Provide the (X, Y) coordinate of the cell's center where the given text is located.  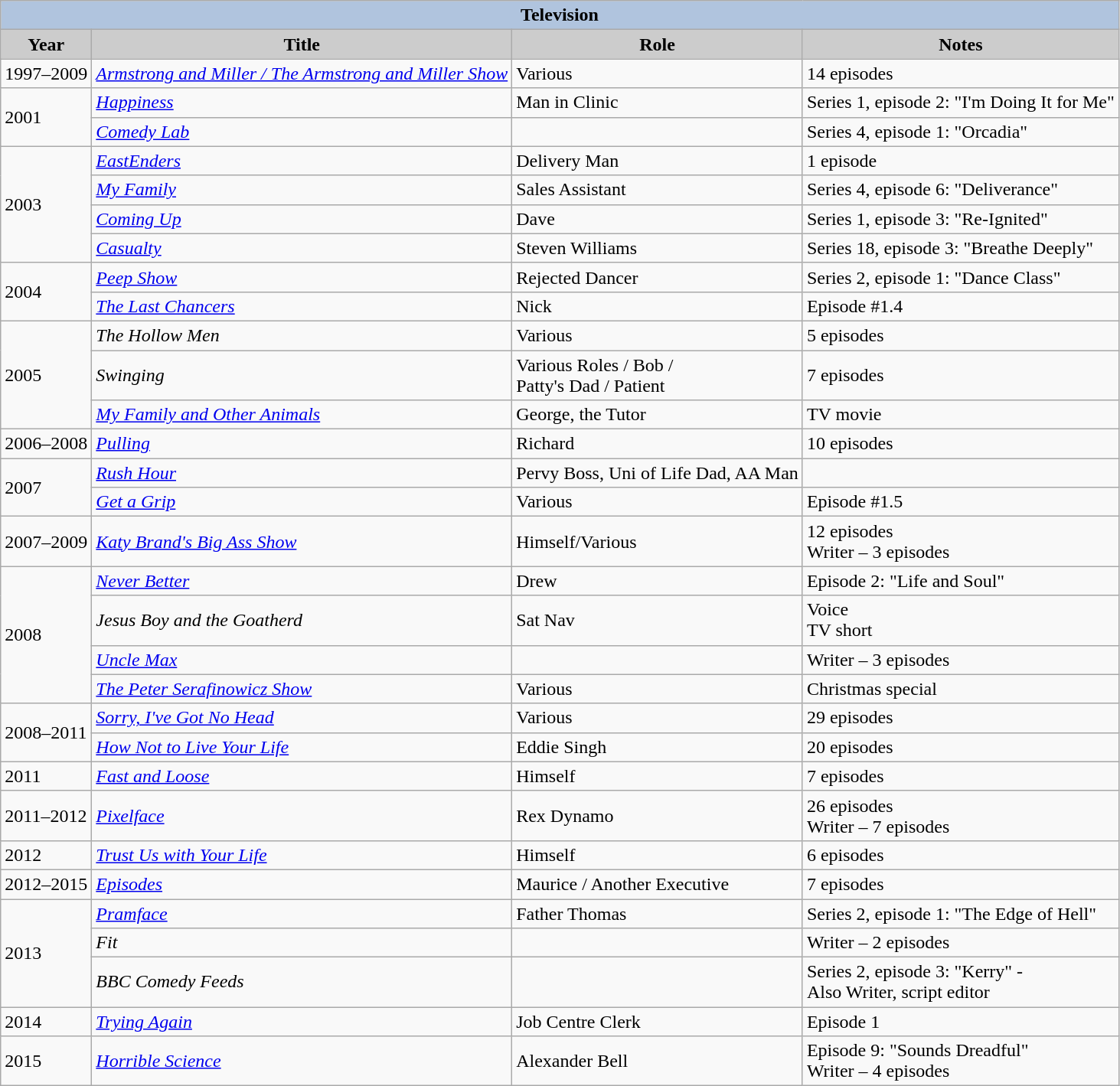
BBC Comedy Feeds (302, 983)
Get a Grip (302, 502)
Series 2, episode 3: "Kerry" - Also Writer, script editor (960, 983)
2007–2009 (46, 542)
12 episodes Writer – 3 episodes (960, 542)
14 episodes (960, 73)
Job Centre Clerk (658, 1022)
2006–2008 (46, 444)
Trust Us with Your Life (302, 855)
Notes (960, 44)
2004 (46, 292)
6 episodes (960, 855)
How Not to Live Your Life (302, 747)
Episodes (302, 884)
Richard (658, 444)
2012–2015 (46, 884)
Series 18, episode 3: "Breathe Deeply" (960, 248)
Series 1, episode 3: "Re-Ignited" (960, 219)
5 episodes (960, 335)
Steven Williams (658, 248)
EastEnders (302, 161)
29 episodes (960, 718)
Title (302, 44)
2008–2011 (46, 732)
Episode 1 (960, 1022)
The Hollow Men (302, 335)
Eddie Singh (658, 747)
Himself/Various (658, 542)
1 episode (960, 161)
2001 (46, 117)
My Family (302, 190)
My Family and Other Animals (302, 415)
Uncle Max (302, 660)
Rush Hour (302, 473)
2015 (46, 1061)
2013 (46, 952)
Armstrong and Miller / The Armstrong and Miller Show (302, 73)
2005 (46, 375)
Casualty (302, 248)
Father Thomas (658, 913)
Pixelface (302, 816)
Role (658, 44)
Voice TV short (960, 620)
Dave (658, 219)
Jesus Boy and the Goatherd (302, 620)
Television (560, 15)
Pulling (302, 444)
Episode #1.5 (960, 502)
26 episodes Writer – 7 episodes (960, 816)
Happiness (302, 103)
Series 4, episode 1: "Orcadia" (960, 132)
George, the Tutor (658, 415)
2011 (46, 776)
Series 2, episode 1: "Dance Class" (960, 277)
Pramface (302, 913)
Fit (302, 943)
2003 (46, 204)
Swinging (302, 375)
Delivery Man (658, 161)
Rex Dynamo (658, 816)
2007 (46, 488)
Nick (658, 306)
Man in Clinic (658, 103)
Various Roles / Bob / Patty's Dad / Patient (658, 375)
2011–2012 (46, 816)
Sales Assistant (658, 190)
Episode #1.4 (960, 306)
Series 4, episode 6: "Deliverance" (960, 190)
Rejected Dancer (658, 277)
Series 1, episode 2: "I'm Doing It for Me" (960, 103)
Pervy Boss, Uni of Life Dad, AA Man (658, 473)
Episode 9: "Sounds Dreadful" Writer – 4 episodes (960, 1061)
2012 (46, 855)
2008 (46, 635)
Christmas special (960, 689)
TV movie (960, 415)
Horrible Science (302, 1061)
20 episodes (960, 747)
The Peter Serafinowicz Show (302, 689)
Year (46, 44)
The Last Chancers (302, 306)
1997–2009 (46, 73)
Katy Brand's Big Ass Show (302, 542)
Writer – 3 episodes (960, 660)
Sorry, I've Got No Head (302, 718)
Peep Show (302, 277)
Never Better (302, 581)
Comedy Lab (302, 132)
10 episodes (960, 444)
Maurice / Another Executive (658, 884)
Alexander Bell (658, 1061)
Series 2, episode 1: "The Edge of Hell" (960, 913)
Fast and Loose (302, 776)
Coming Up (302, 219)
Episode 2: "Life and Soul" (960, 581)
Trying Again (302, 1022)
Sat Nav (658, 620)
Drew (658, 581)
Writer – 2 episodes (960, 943)
2014 (46, 1022)
